Return [x, y] of the center of cell containing provided text 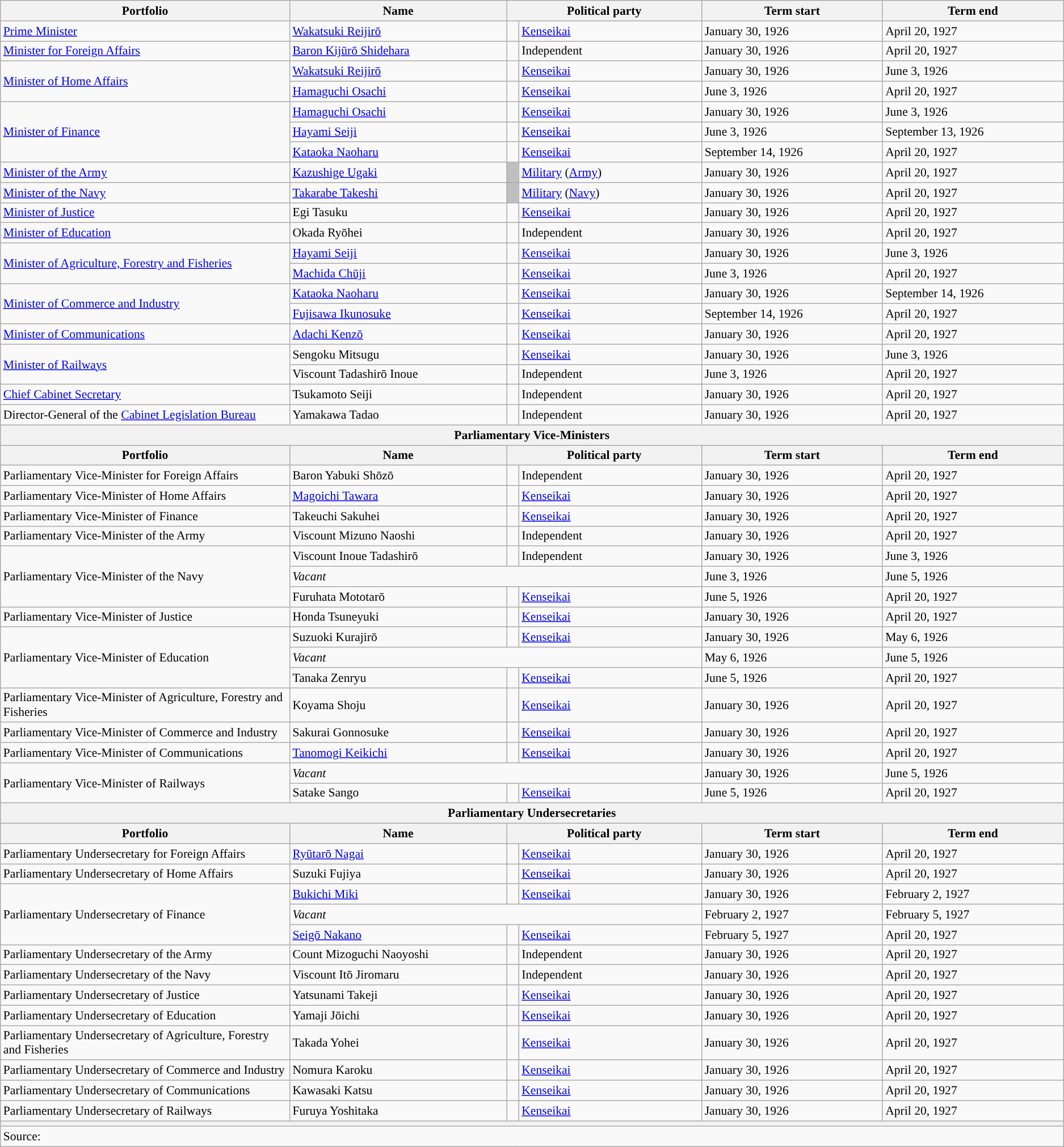
Baron Yabuki Shōzō [398, 476]
Parliamentary Vice-Minister of Commerce and Industry [145, 733]
Baron Kijūrō Shidehara [398, 51]
Viscount Itō Jiromaru [398, 975]
Minister of Agriculture, Forestry and Fisheries [145, 263]
Parliamentary Vice-Minister for Foreign Affairs [145, 476]
Honda Tsuneyuki [398, 617]
Director-General of the Cabinet Legislation Bureau [145, 415]
Parliamentary Vice-Minister of the Navy [145, 576]
Seigō Nakano [398, 935]
Yamakawa Tadao [398, 415]
Parliamentary Undersecretary of the Army [145, 955]
Yamaji Jōichi [398, 1015]
Fujisawa Ikunosuke [398, 314]
Parliamentary Undersecretary for Foreign Affairs [145, 854]
Military (Army) [610, 172]
Koyama Shoju [398, 705]
Viscount Tadashirō Inoue [398, 374]
Parliamentary Undersecretary of Justice [145, 996]
Kawasaki Katsu [398, 1091]
Adachi Kenzō [398, 334]
Kazushige Ugaki [398, 172]
Source: [532, 1137]
Military (Navy) [610, 193]
Machida Chūji [398, 273]
Count Mizoguchi Naoyoshi [398, 955]
Magoichi Tawara [398, 496]
Parliamentary Undersecretary of Home Affairs [145, 874]
Egi Tasuku [398, 213]
Parliamentary Undersecretary of Communications [145, 1091]
Parliamentary Vice-Minister of Home Affairs [145, 496]
Suzuki Fujiya [398, 874]
Takada Yohei [398, 1043]
Furuhata Mototarō [398, 597]
Parliamentary Undersecretary of Finance [145, 914]
Tanomogi Keikichi [398, 753]
Takeuchi Sakuhei [398, 516]
Parliamentary Vice-Minister of Agriculture, Forestry and Fisheries [145, 705]
Parliamentary Undersecretary of Railways [145, 1111]
Minister of Railways [145, 364]
Yatsunami Takeji [398, 996]
Takarabe Takeshi [398, 193]
Ryūtarō Nagai [398, 854]
Parliamentary Undersecretary of the Navy [145, 975]
Nomura Karoku [398, 1070]
Minister of Education [145, 233]
Parliamentary Undersecretary of Commerce and Industry [145, 1070]
Minister of Communications [145, 334]
Minister of Justice [145, 213]
Parliamentary Undersecretary of Education [145, 1015]
Parliamentary Vice-Minister of the Army [145, 536]
Parliamentary Vice-Minister of Communications [145, 753]
Parliamentary Vice-Minister of Railways [145, 783]
Chief Cabinet Secretary [145, 395]
Parliamentary Vice-Ministers [532, 435]
Furuya Yoshitaka [398, 1111]
Minister of Finance [145, 132]
September 13, 1926 [973, 132]
Okada Ryōhei [398, 233]
Minister of the Army [145, 172]
Suzuoki Kurajirō [398, 638]
Minister of Commerce and Industry [145, 304]
Tanaka Zenryu [398, 678]
Viscount Mizuno Naoshi [398, 536]
Prime Minister [145, 31]
Parliamentary Vice-Minister of Justice [145, 617]
Minister of the Navy [145, 193]
Parliamentary Vice-Minister of Education [145, 658]
Viscount Inoue Tadashirō [398, 556]
Parliamentary Undersecretaries [532, 813]
Minister of Home Affairs [145, 82]
Bukichi Miki [398, 895]
Satake Sango [398, 793]
Tsukamoto Seiji [398, 395]
Parliamentary Vice-Minister of Finance [145, 516]
Sengoku Mitsugu [398, 355]
Minister for Foreign Affairs [145, 51]
Parliamentary Undersecretary of Agriculture, Forestry and Fisheries [145, 1043]
Sakurai Gonnosuke [398, 733]
